Identify which cell holds the provided text, then report its [x, y] central coordinate. 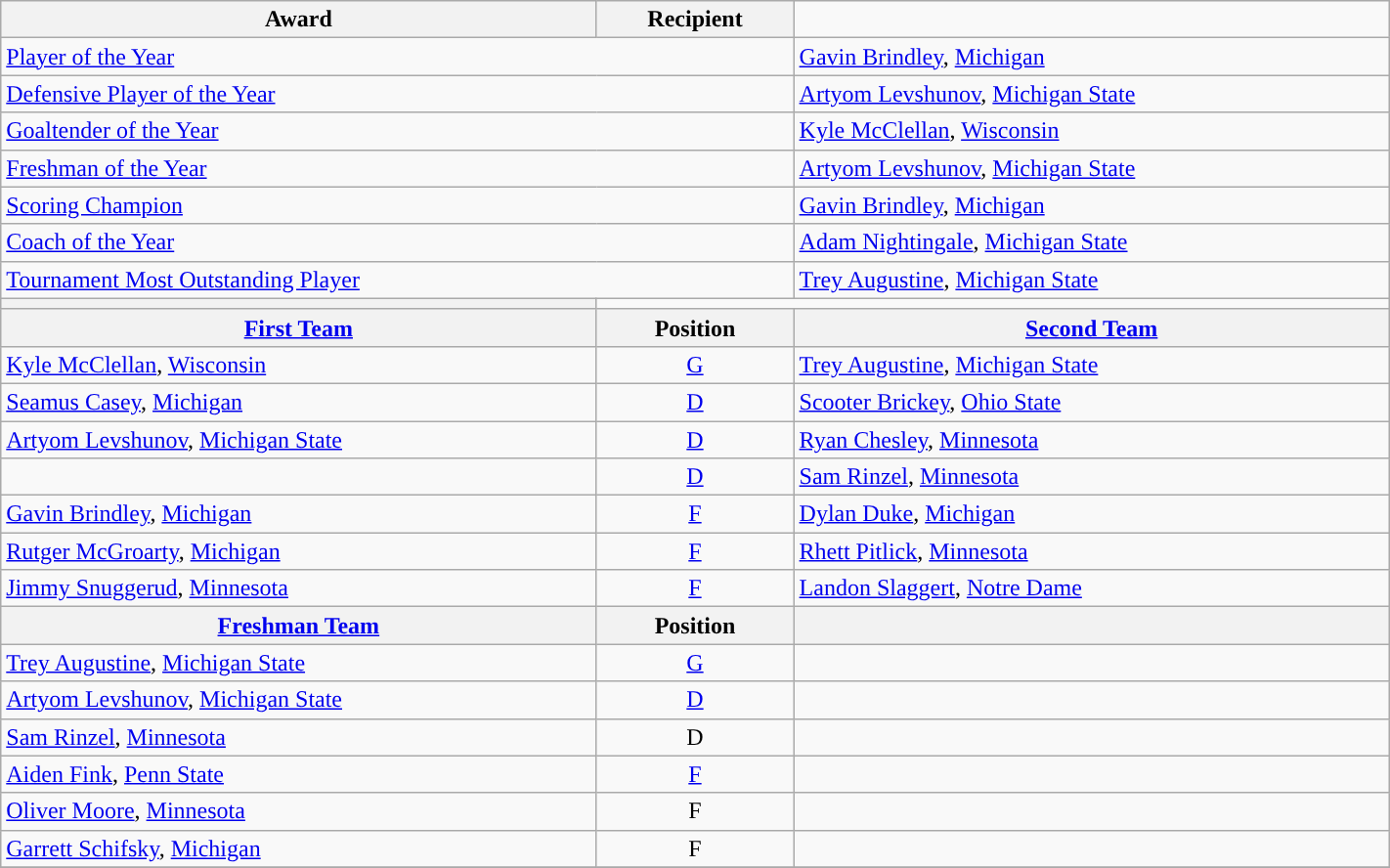
Adam Nightingale, Michigan State [1091, 242]
Recipient [695, 20]
Garrett Schifsky, Michigan [299, 848]
Dylan Duke, Michigan [1091, 514]
Scoring Champion [397, 205]
Landon Slaggert, Notre Dame [1091, 588]
First Team [299, 327]
Award [299, 20]
Ryan Chesley, Minnesota [1091, 439]
Seamus Casey, Michigan [299, 402]
Defensive Player of the Year [397, 94]
Scooter Brickey, Ohio State [1091, 402]
Aiden Fink, Penn State [299, 774]
Tournament Most Outstanding Player [397, 280]
Jimmy Snuggerud, Minnesota [299, 588]
Freshman of the Year [397, 168]
Coach of the Year [397, 242]
Goaltender of the Year [397, 131]
Rhett Pitlick, Minnesota [1091, 551]
Rutger McGroarty, Michigan [299, 551]
Second Team [1091, 327]
Freshman Team [299, 626]
Player of the Year [397, 57]
Oliver Moore, Minnesota [299, 811]
